Provide the (x, y) coordinate of the cell's center where the given text is located.  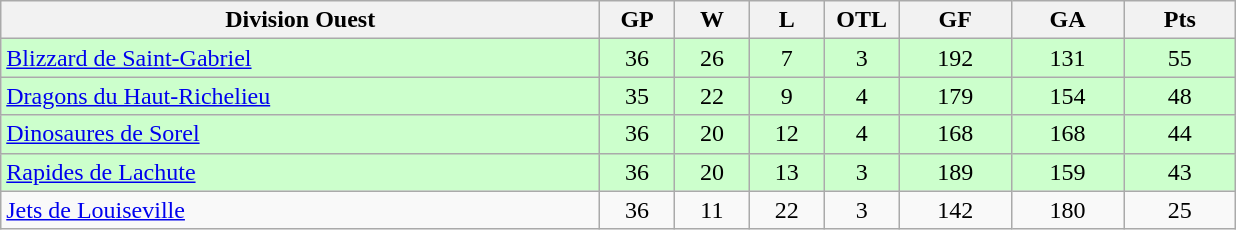
11 (712, 210)
OTL (862, 20)
Dragons du Haut-Richelieu (300, 96)
Rapides de Lachute (300, 172)
154 (1067, 96)
13 (786, 172)
7 (786, 58)
Blizzard de Saint-Gabriel (300, 58)
9 (786, 96)
GF (955, 20)
192 (955, 58)
Jets de Louiseville (300, 210)
W (712, 20)
GP (638, 20)
44 (1180, 134)
L (786, 20)
142 (955, 210)
25 (1180, 210)
Pts (1180, 20)
189 (955, 172)
55 (1180, 58)
Division Ouest (300, 20)
159 (1067, 172)
180 (1067, 210)
48 (1180, 96)
12 (786, 134)
Dinosaures de Sorel (300, 134)
179 (955, 96)
43 (1180, 172)
35 (638, 96)
GA (1067, 20)
131 (1067, 58)
26 (712, 58)
